Search for the cell housing the specified text and yield its [x, y] center coordinate. 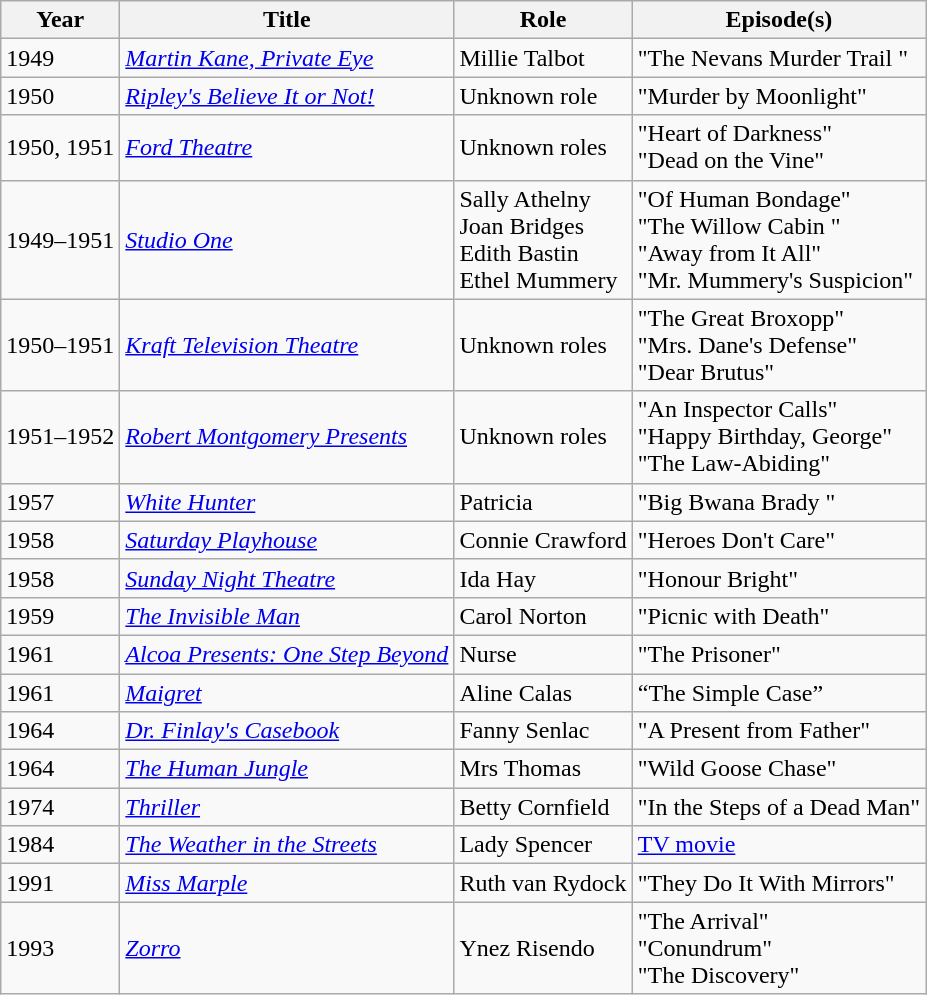
Millie Talbot [543, 58]
Ruth van Rydock [543, 883]
Sally AthelnyJoan BridgesEdith BastinEthel Mummery [543, 240]
Lady Spencer [543, 845]
1950–1951 [60, 345]
Patricia [543, 502]
Fanny Senlac [543, 731]
TV movie [778, 845]
The Weather in the Streets [287, 845]
Mrs Thomas [543, 769]
Zorro [287, 948]
1949–1951 [60, 240]
"Heart of Darkness""Dead on the Vine" [778, 148]
Nurse [543, 654]
Maigret [287, 693]
1949 [60, 58]
1984 [60, 845]
"A Present from Father" [778, 731]
"Of Human Bondage""The Willow Cabin ""Away from It All""Mr. Mummery's Suspicion" [778, 240]
Saturday Playhouse [287, 540]
Robert Montgomery Presents [287, 437]
"The Nevans Murder Trail " [778, 58]
White Hunter [287, 502]
"The Arrival""Conundrum""The Discovery" [778, 948]
"The Prisoner" [778, 654]
Studio One [287, 240]
Connie Crawford [543, 540]
1974 [60, 807]
Episode(s) [778, 20]
1957 [60, 502]
Thriller [287, 807]
Miss Marple [287, 883]
Dr. Finlay's Casebook [287, 731]
"The Great Broxopp""Mrs. Dane's Defense""Dear Brutus" [778, 345]
"Murder by Moonlight" [778, 96]
"An Inspector Calls""Happy Birthday, George""The Law-Abiding" [778, 437]
Alcoa Presents: One Step Beyond [287, 654]
Betty Cornfield [543, 807]
"Heroes Don't Care" [778, 540]
1951–1952 [60, 437]
"Big Bwana Brady " [778, 502]
1959 [60, 616]
Ford Theatre [287, 148]
Unknown role [543, 96]
"Honour Bright" [778, 578]
1993 [60, 948]
"Picnic with Death" [778, 616]
Sunday Night Theatre [287, 578]
1950, 1951 [60, 148]
Ynez Risendo [543, 948]
1991 [60, 883]
1950 [60, 96]
"Wild Goose Chase" [778, 769]
Ripley's Believe It or Not! [287, 96]
Role [543, 20]
"In the Steps of a Dead Man" [778, 807]
Martin Kane, Private Eye [287, 58]
Aline Calas [543, 693]
The Human Jungle [287, 769]
Year [60, 20]
Ida Hay [543, 578]
"They Do It With Mirrors" [778, 883]
The Invisible Man [287, 616]
“The Simple Case” [778, 693]
Carol Norton [543, 616]
Kraft Television Theatre [287, 345]
Title [287, 20]
